Scan for the cell matching the given text and deliver its [x, y] coordinate at center. 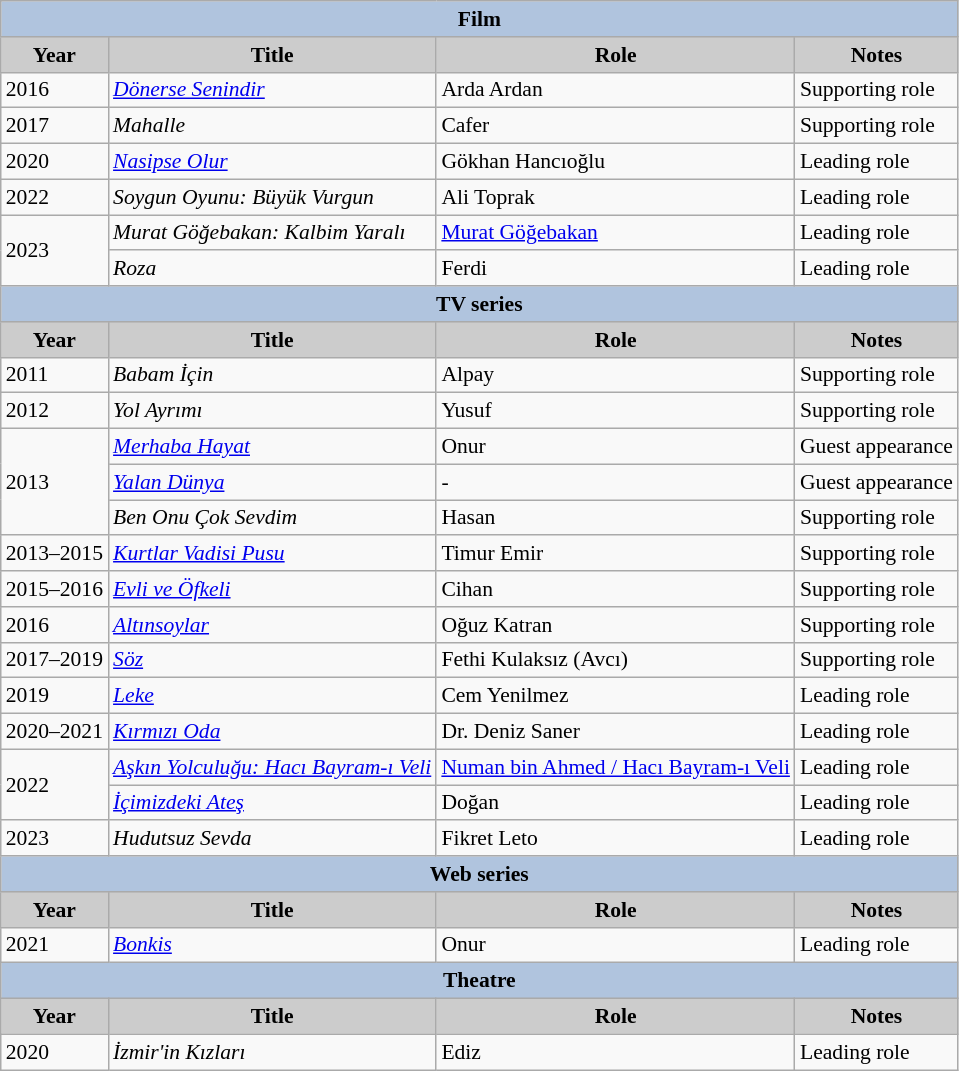
2013 [54, 482]
Mahalle [272, 126]
2021 [54, 945]
Murat Göğebakan: Kalbim Yaralı [272, 233]
Merhaba Hayat [272, 447]
Dr. Deniz Saner [616, 732]
2015–2016 [54, 589]
2019 [54, 696]
İzmir'in Kızları [272, 1052]
Gökhan Hancıoğlu [616, 162]
İçimizdeki Ateş [272, 803]
Babam İçin [272, 375]
TV series [480, 304]
Murat Göğebakan [616, 233]
Evli ve Öfkeli [272, 589]
2020–2021 [54, 732]
Ben Onu Çok Sevdim [272, 518]
Cihan [616, 589]
Söz [272, 660]
2017 [54, 126]
Fikret Leto [616, 839]
2011 [54, 375]
Ferdi [616, 269]
2012 [54, 411]
Dönerse Senindir [272, 90]
Alpay [616, 375]
Ediz [616, 1052]
Roza [272, 269]
Web series [480, 874]
Nasipse Olur [272, 162]
Timur Emir [616, 554]
Ali Toprak [616, 197]
Hasan [616, 518]
Yalan Dünya [272, 482]
Hudutsuz Sevda [272, 839]
Fethi Kulaksız (Avcı) [616, 660]
Leke [272, 696]
Altınsoylar [272, 625]
Oğuz Katran [616, 625]
Yusuf [616, 411]
Doğan [616, 803]
- [616, 482]
2013–2015 [54, 554]
Arda Ardan [616, 90]
Cafer [616, 126]
Soygun Oyunu: Büyük Vurgun [272, 197]
Yol Ayrımı [272, 411]
Kurtlar Vadisi Pusu [272, 554]
Cem Yenilmez [616, 696]
Bonkis [272, 945]
Kırmızı Oda [272, 732]
Film [480, 19]
Numan bin Ahmed / Hacı Bayram-ı Veli [616, 767]
2017–2019 [54, 660]
Aşkın Yolculuğu: Hacı Bayram-ı Veli [272, 767]
Theatre [480, 981]
